Detect which cell encompasses the target text, then output its (x, y) center coordinate. 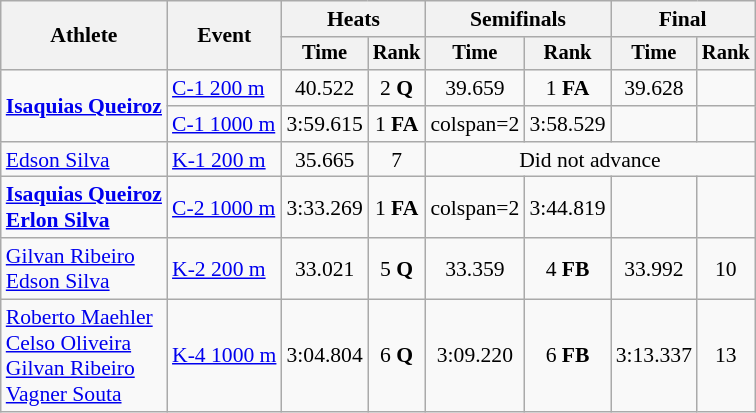
39.628 (654, 88)
33.021 (324, 268)
35.665 (324, 160)
Isaquias Queiroz (84, 106)
Isaquias QueirozErlon Silva (84, 208)
39.659 (474, 88)
K-2 200 m (224, 268)
Semifinals (518, 19)
3:04.804 (324, 356)
2 Q (397, 88)
3:59.615 (324, 124)
6 FB (567, 356)
Did not advance (590, 160)
5 Q (397, 268)
10 (726, 268)
3:44.819 (567, 208)
3:13.337 (654, 356)
3:58.529 (567, 124)
Edson Silva (84, 160)
Gilvan RibeiroEdson Silva (84, 268)
K-1 200 m (224, 160)
Final (683, 19)
13 (726, 356)
C-2 1000 m (224, 208)
K-4 1000 m (224, 356)
Event (224, 36)
6 Q (397, 356)
33.359 (474, 268)
C-1 200 m (224, 88)
40.522 (324, 88)
3:33.269 (324, 208)
Heats (353, 19)
Roberto MaehlerCelso OliveiraGilvan RibeiroVagner Souta (84, 356)
33.992 (654, 268)
3:09.220 (474, 356)
Athlete (84, 36)
7 (397, 160)
C-1 1000 m (224, 124)
4 FB (567, 268)
